Detect which cell encompasses the target text, then output its [X, Y] center coordinate. 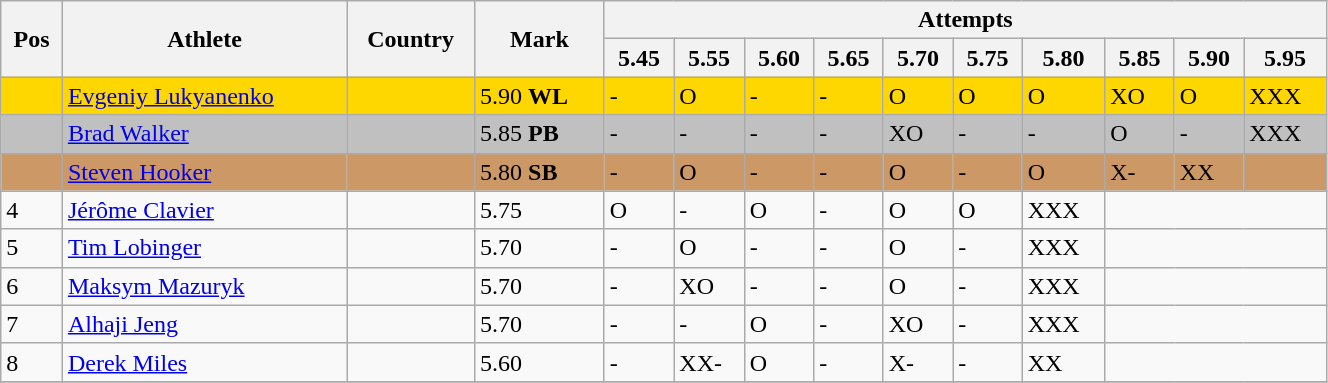
8 [32, 362]
5 [32, 248]
Maksym Mazuryk [204, 286]
5.55 [709, 58]
Alhaji Jeng [204, 324]
4 [32, 210]
5.80 SB [540, 172]
XX- [709, 362]
Pos [32, 39]
6 [32, 286]
Evgeniy Lukyanenko [204, 96]
Steven Hooker [204, 172]
Country [411, 39]
5.45 [638, 58]
5.95 [1286, 58]
5.85 PB [540, 134]
5.85 [1140, 58]
Mark [540, 39]
7 [32, 324]
5.80 [1064, 58]
Jérôme Clavier [204, 210]
5.65 [848, 58]
5.90 WL [540, 96]
Derek Miles [204, 362]
Athlete [204, 39]
Tim Lobinger [204, 248]
5.90 [1208, 58]
Attempts [965, 20]
Brad Walker [204, 134]
